Extract the (x, y) coordinate from the center of the cell holding the provided text.  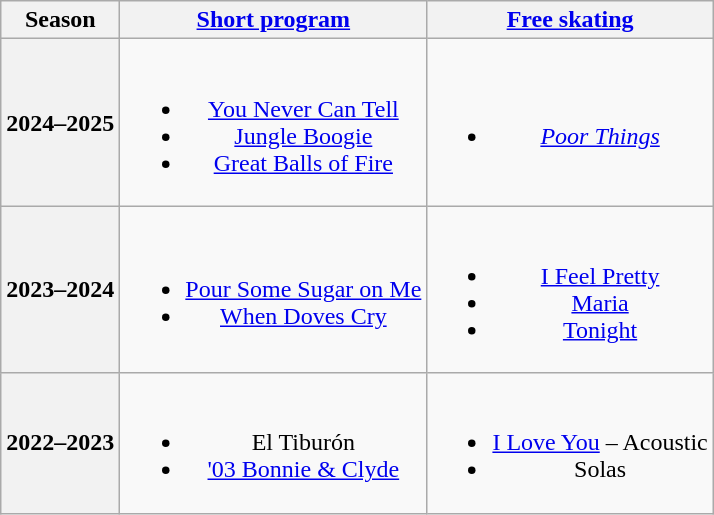
Short program (274, 20)
Free skating (570, 20)
I Love You – Acoustic Solas (570, 443)
El Tiburón '03 Bonnie & Clyde (274, 443)
2024–2025 (60, 122)
Pour Some Sugar on Me When Doves Cry (274, 290)
2022–2023 (60, 443)
2023–2024 (60, 290)
Poor Things (570, 122)
I Feel PrettyMariaTonight (570, 290)
Season (60, 20)
You Never Can Tell Jungle Boogie Great Balls of Fire (274, 122)
